Extract the (x, y) coordinate from the center of the cell holding the provided text.  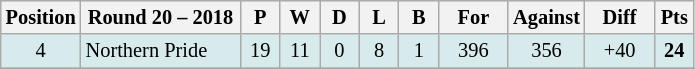
+40 (620, 51)
Diff (620, 17)
L (379, 17)
4 (41, 51)
396 (474, 51)
Position (41, 17)
W (300, 17)
356 (546, 51)
Pts (674, 17)
For (474, 17)
Northern Pride (161, 51)
Round 20 – 2018 (161, 17)
P (260, 17)
1 (419, 51)
8 (379, 51)
19 (260, 51)
D (340, 17)
24 (674, 51)
0 (340, 51)
11 (300, 51)
B (419, 17)
Against (546, 17)
